From the cell containing the given text, extract its center point as (X, Y) coordinate. 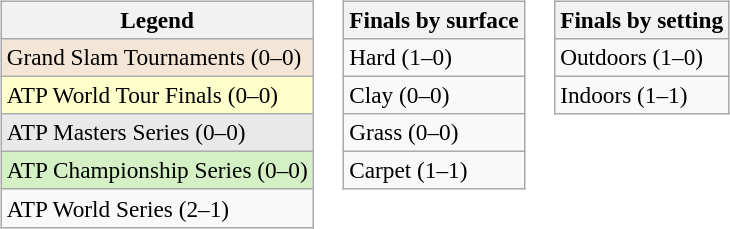
Outdoors (1–0) (642, 57)
ATP World Series (2–1) (157, 208)
Carpet (1–1) (434, 171)
ATP World Tour Finals (0–0) (157, 95)
ATP Masters Series (0–0) (157, 133)
Finals by surface (434, 20)
Grass (0–0) (434, 133)
Grand Slam Tournaments (0–0) (157, 57)
Clay (0–0) (434, 95)
Finals by setting (642, 20)
Hard (1–0) (434, 57)
Indoors (1–1) (642, 95)
Legend (157, 20)
ATP Championship Series (0–0) (157, 171)
